Locate the cell with the specified text and output its (x, y) center coordinate. 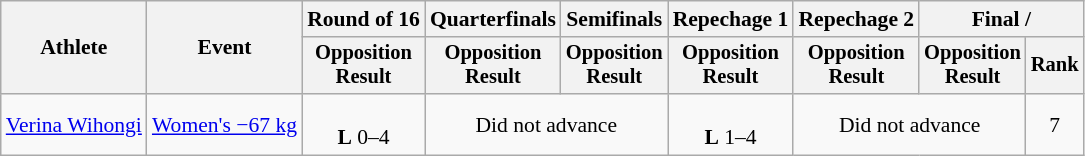
Repechage 2 (856, 19)
Athlete (74, 48)
L 1–4 (731, 124)
7 (1055, 124)
Event (224, 48)
L 0–4 (364, 124)
Semifinals (614, 19)
Verina Wihongi (74, 124)
Round of 16 (364, 19)
Repechage 1 (731, 19)
Rank (1055, 66)
Women's −67 kg (224, 124)
Final / (1001, 19)
Quarterfinals (493, 19)
